Search for the cell housing the specified text and yield its [X, Y] center coordinate. 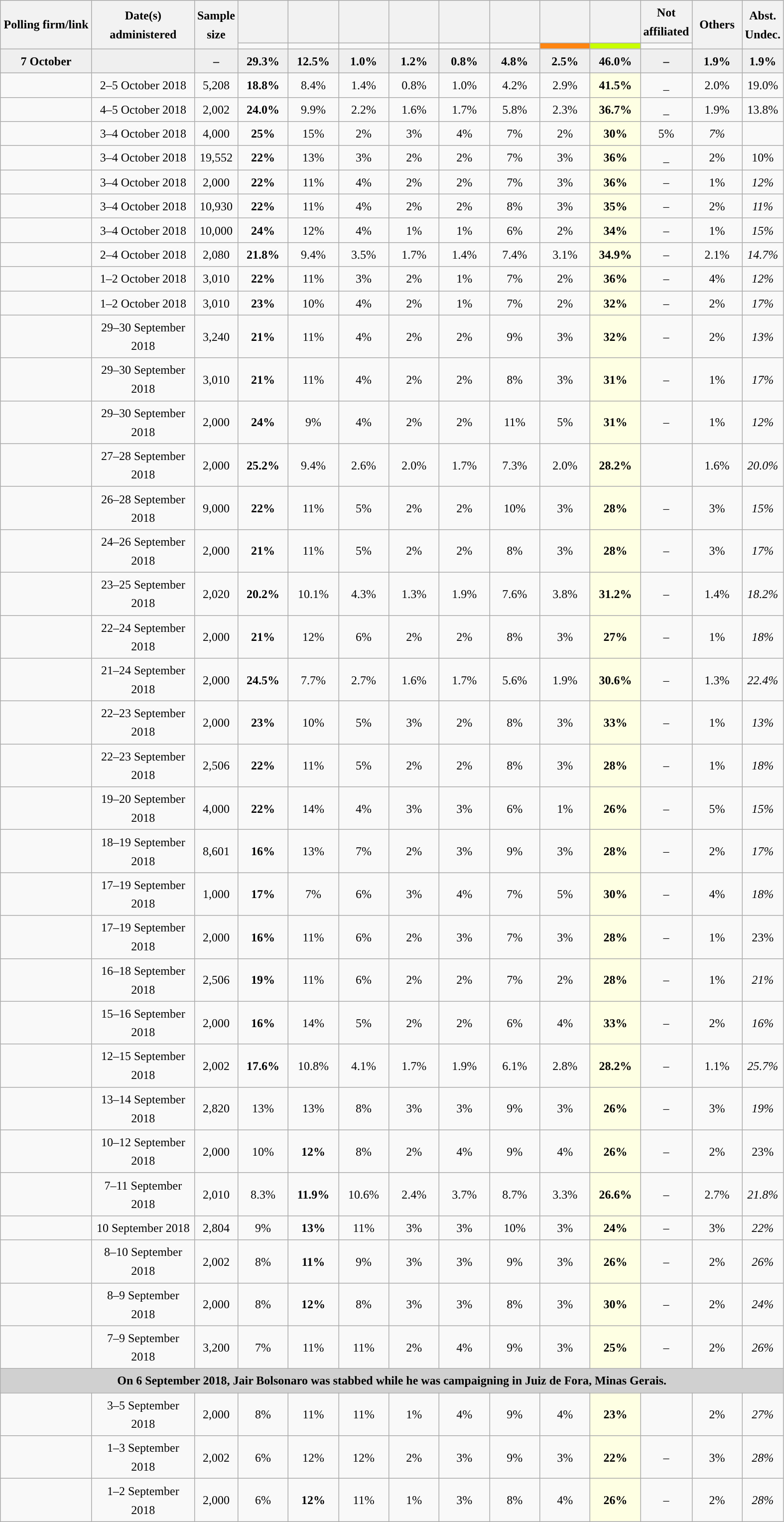
5.8% [515, 110]
4.8% [515, 61]
3.7% [464, 1194]
12.5% [314, 61]
8–9 September 2018 [143, 1304]
7.7% [314, 680]
10.8% [314, 1065]
10.6% [364, 1194]
22–24 September 2018 [143, 636]
20.0% [763, 465]
24–26 September 2018 [143, 551]
3.8% [565, 594]
13.8% [763, 110]
26.6% [616, 1194]
10,000 [216, 230]
3,240 [216, 336]
1.1% [717, 1065]
19–20 September 2018 [143, 808]
2.4% [414, 1194]
3.5% [364, 254]
2.6% [364, 465]
2.3% [565, 110]
5,208 [216, 85]
21–24 September 2018 [143, 680]
29.3% [263, 61]
2.8% [565, 1065]
27–28 September 2018 [143, 465]
Date(s)administered [143, 25]
1–2 September 2018 [143, 1500]
8.3% [263, 1194]
10.1% [314, 594]
46.0% [616, 61]
24.0% [263, 110]
2,010 [216, 1194]
8–10 September 2018 [143, 1261]
7.3% [515, 465]
2.1% [717, 254]
22.4% [763, 680]
2.2% [364, 110]
19,552 [216, 157]
25.2% [263, 465]
8,601 [216, 851]
4.2% [515, 85]
30.6% [616, 680]
2,080 [216, 254]
Samplesize [216, 25]
1.2% [414, 61]
2–5 October 2018 [143, 85]
35% [616, 206]
17.6% [263, 1065]
4–5 October 2018 [143, 110]
Notaffiliated [666, 22]
9.9% [314, 110]
8.7% [515, 1194]
18.8% [263, 85]
41.5% [616, 85]
26–28 September 2018 [143, 508]
2,820 [216, 1108]
1–3 September 2018 [143, 1457]
Polling firm/link [46, 25]
13–14 September 2018 [143, 1108]
3,200 [216, 1347]
Abst.Undec. [763, 25]
18.2% [763, 594]
3.3% [565, 1194]
4.3% [364, 594]
5.6% [515, 680]
Others [717, 25]
7 October [46, 61]
3–5 September 2018 [143, 1414]
2,804 [216, 1228]
12–15 September 2018 [143, 1065]
20.2% [263, 594]
2–4 October 2018 [143, 254]
7–9 September 2018 [143, 1347]
4.1% [364, 1065]
24.5% [263, 680]
3.1% [565, 254]
31.2% [616, 594]
2.9% [565, 85]
23–25 September 2018 [143, 594]
On 6 September 2018, Jair Bolsonaro was stabbed while he was campaigning in Juiz de Fora, Minas Gerais. [392, 1380]
2,020 [216, 594]
14.7% [763, 254]
11.9% [314, 1194]
6.1% [515, 1065]
25.7% [763, 1065]
18–19 September 2018 [143, 851]
7.6% [515, 594]
8.4% [314, 85]
7–11 September 2018 [143, 1194]
10–12 September 2018 [143, 1151]
10,930 [216, 206]
10 September 2018 [143, 1228]
7.4% [515, 254]
19.0% [763, 85]
34% [616, 230]
15–16 September 2018 [143, 1023]
2.5% [565, 61]
1,000 [216, 894]
16–18 September 2018 [143, 980]
36.7% [616, 110]
9,000 [216, 508]
34.9% [616, 254]
